Pinpoint the cell where the given text exists, returning its [x, y] midpoint coordinate. 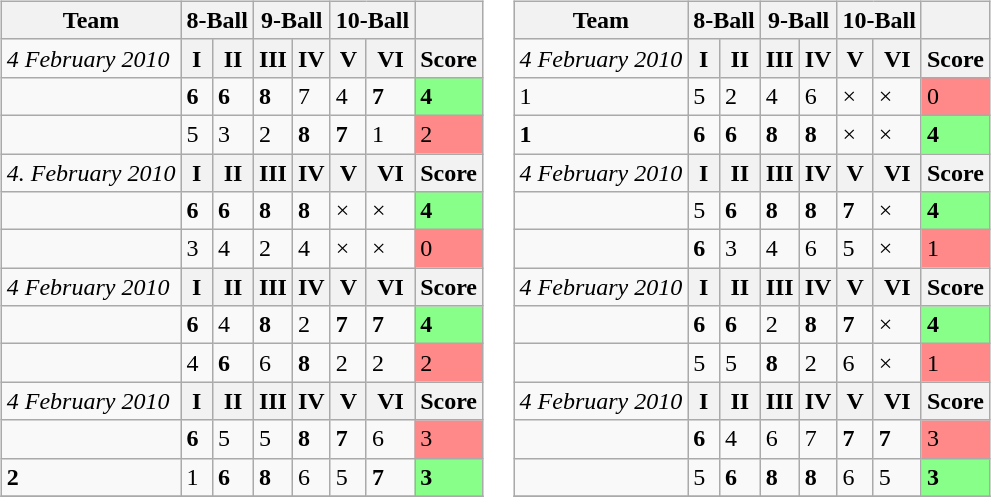
4. February 2010 [91, 173]
